Determine the (x, y) coordinate at the center of the cell enclosing the given text.  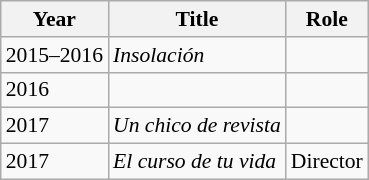
El curso de tu vida (197, 162)
Director (327, 162)
Insolación (197, 55)
Role (327, 19)
Year (54, 19)
2016 (54, 90)
Title (197, 19)
2015–2016 (54, 55)
Un chico de revista (197, 126)
